For the text-containing cell, return its midpoint in (x, y) coordinate format. 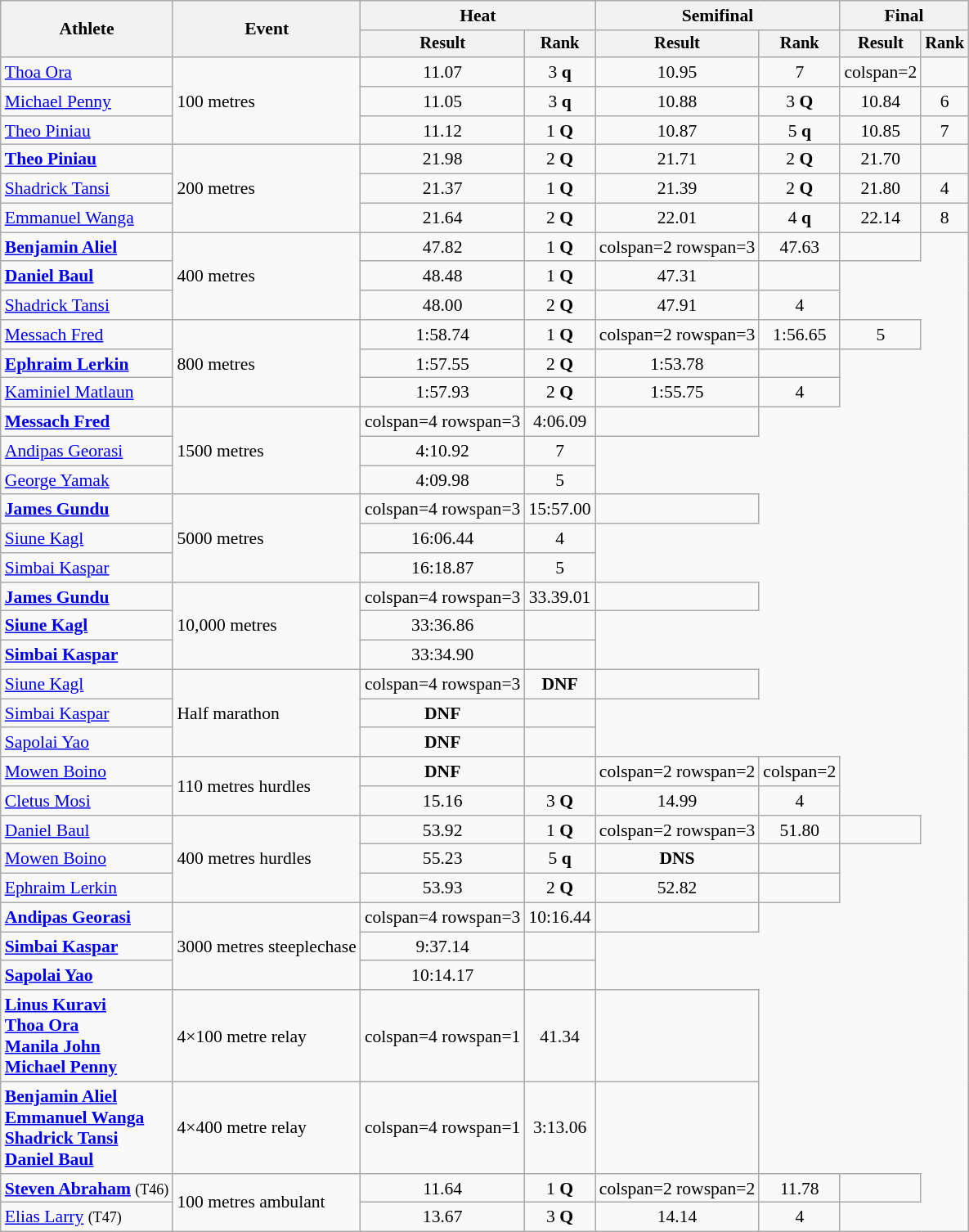
1500 metres (267, 452)
53.92 (443, 830)
4:09.98 (443, 480)
Emmanuel Wanga (87, 218)
Steven Abraham (T46) (87, 1189)
10.87 (677, 131)
3:13.06 (559, 1128)
100 metres (267, 101)
11.05 (443, 101)
48.00 (443, 305)
14.14 (677, 1217)
Elias Larry (T47) (87, 1217)
21.37 (443, 189)
16:18.87 (443, 568)
47.82 (443, 247)
10:16.44 (559, 918)
400 metres (267, 277)
Benjamin AlielEmmanuel WangaShadrick TansiDaniel Baul (87, 1128)
DNS (677, 859)
10:14.17 (443, 976)
Benjamin Aliel (87, 247)
21.70 (880, 160)
11.64 (443, 1189)
52.82 (677, 888)
10.84 (880, 101)
11.07 (443, 72)
4 q (800, 218)
47.91 (677, 305)
51.80 (800, 830)
15.16 (443, 801)
9:37.14 (443, 946)
Linus KuraviThoa OraManila JohnMichael Penny (87, 1036)
21.39 (677, 189)
Thoa Ora (87, 72)
400 metres hurdles (267, 859)
47.63 (800, 247)
Michael Penny (87, 101)
Athlete (87, 29)
800 metres (267, 363)
33:34.90 (443, 655)
George Yamak (87, 480)
13.67 (443, 1217)
14.99 (677, 801)
33.39.01 (559, 597)
53.93 (443, 888)
10,000 metres (267, 627)
48.48 (443, 277)
15:57.00 (559, 510)
10.88 (677, 101)
4×100 metre relay (267, 1036)
16:06.44 (443, 538)
4:10.92 (443, 452)
21.71 (677, 160)
1:58.74 (443, 335)
4:06.09 (559, 422)
Cletus Mosi (87, 801)
11.12 (443, 131)
5000 metres (267, 538)
47.31 (677, 277)
100 metres ambulant (267, 1203)
1:55.75 (677, 393)
21.80 (880, 189)
8 (944, 218)
Half marathon (267, 713)
4×400 metre relay (267, 1128)
10.85 (880, 131)
110 metres hurdles (267, 785)
Semifinal (718, 16)
1:57.55 (443, 364)
1:56.65 (800, 335)
3000 metres steeplechase (267, 947)
22.14 (880, 218)
Event (267, 29)
1:53.78 (677, 364)
6 (944, 101)
22.01 (677, 218)
21.64 (443, 218)
11.78 (800, 1189)
Heat (478, 16)
21.98 (443, 160)
Kaminiel Matlaun (87, 393)
41.34 (559, 1036)
33:36.86 (443, 626)
200 metres (267, 188)
1:57.93 (443, 393)
10.95 (677, 72)
Final (904, 16)
55.23 (443, 859)
